For the text-containing cell, return its midpoint in [X, Y] coordinate format. 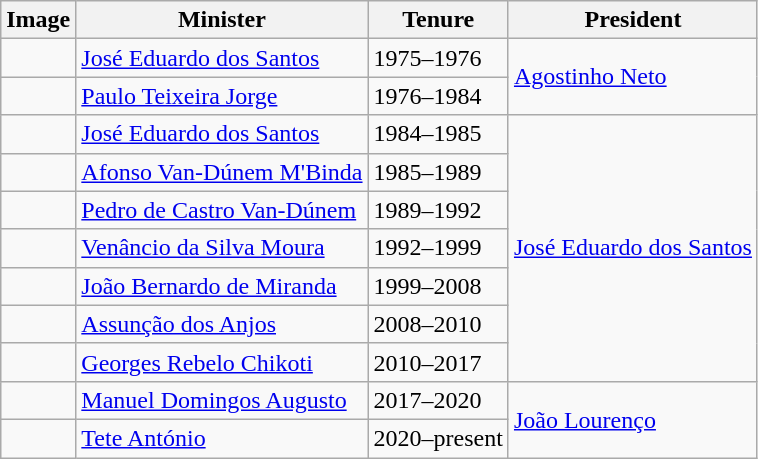
Manuel Domingos Augusto [222, 400]
Assunção dos Anjos [222, 324]
Minister [222, 20]
2008–2010 [438, 324]
President [632, 20]
João Lourenço [632, 419]
Afonso Van-Dúnem M'Binda [222, 172]
Paulo Teixeira Jorge [222, 96]
Agostinho Neto [632, 77]
1975–1976 [438, 58]
2010–2017 [438, 362]
1989–1992 [438, 210]
Venâncio da Silva Moura [222, 248]
1999–2008 [438, 286]
Pedro de Castro Van-Dúnem [222, 210]
Tenure [438, 20]
1984–1985 [438, 134]
2017–2020 [438, 400]
1976–1984 [438, 96]
Image [38, 20]
1992–1999 [438, 248]
Tete António [222, 438]
Georges Rebelo Chikoti [222, 362]
1985–1989 [438, 172]
João Bernardo de Miranda [222, 286]
2020–present [438, 438]
